Locate the cell with the specified text and output its (X, Y) center coordinate. 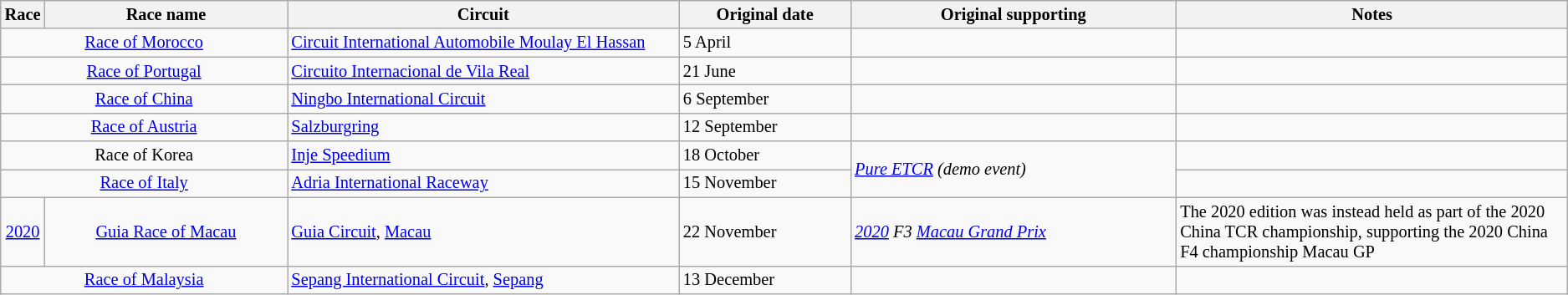
Circuit (483, 14)
5 April (764, 43)
2020 F3 Macau Grand Prix (1014, 231)
Race of Malaysia (144, 280)
2020 (23, 231)
13 December (764, 280)
Circuito Internacional de Vila Real (483, 71)
Race of Austria (144, 127)
Race of Portugal (144, 71)
Sepang International Circuit, Sepang (483, 280)
Race of Morocco (144, 43)
Adria International Raceway (483, 183)
Guia Circuit, Macau (483, 231)
Inje Speedium (483, 155)
Race (23, 14)
Race name (166, 14)
21 June (764, 71)
Race of Italy (144, 183)
The 2020 edition was instead held as part of the 2020 China TCR championship, supporting the 2020 China F4 championship Macau GP (1371, 231)
Original supporting (1014, 14)
Race of China (144, 99)
Salzburgring (483, 127)
Ningbo International Circuit (483, 99)
Pure ETCR (demo event) (1014, 169)
18 October (764, 155)
Original date (764, 14)
6 September (764, 99)
22 November (764, 231)
15 November (764, 183)
Circuit International Automobile Moulay El Hassan (483, 43)
12 September (764, 127)
Guia Race of Macau (166, 231)
Race of Korea (144, 155)
Notes (1371, 14)
